Search for the cell housing the specified text and yield its [X, Y] center coordinate. 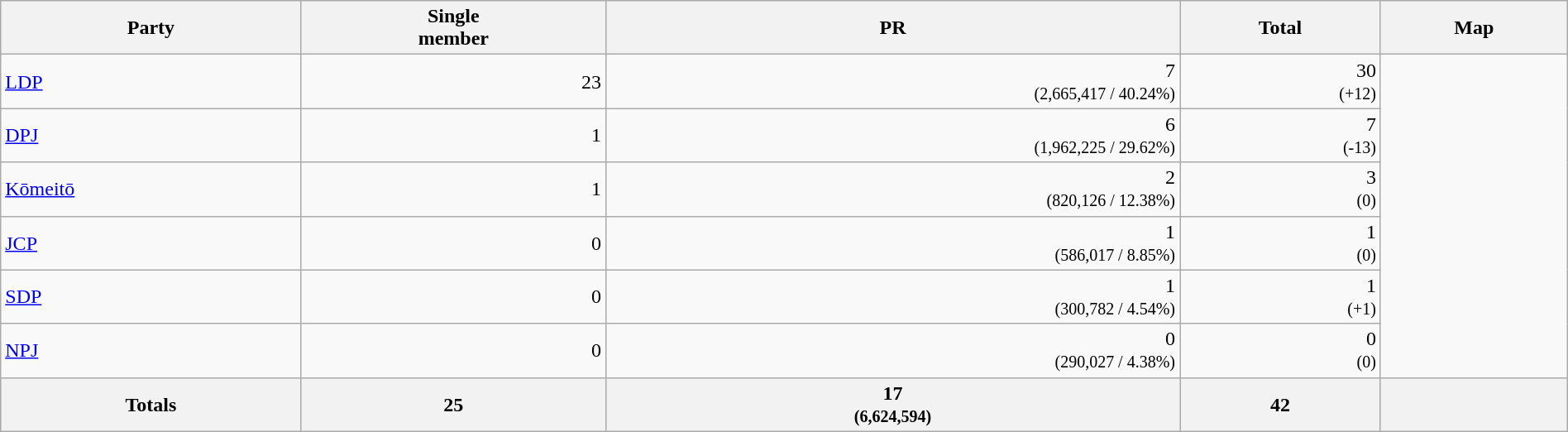
Kōmeitō [151, 189]
JCP [151, 243]
1(0) [1280, 243]
Singlemember [453, 28]
Party [151, 28]
6(1,962,225 / 29.62%) [892, 136]
Total [1280, 28]
42 [1280, 404]
30(+12) [1280, 81]
PR [892, 28]
DPJ [151, 136]
25 [453, 404]
Totals [151, 404]
SDP [151, 296]
7(-13) [1280, 136]
23 [453, 81]
Map [1474, 28]
2(820,126 / 12.38%) [892, 189]
NPJ [151, 351]
17(6,624,594) [892, 404]
1(+1) [1280, 296]
LDP [151, 81]
0(0) [1280, 351]
1(586,017 / 8.85%) [892, 243]
3(0) [1280, 189]
7(2,665,417 / 40.24%) [892, 81]
1(300,782 / 4.54%) [892, 296]
0(290,027 / 4.38%) [892, 351]
